Detect which cell encompasses the target text, then output its (X, Y) center coordinate. 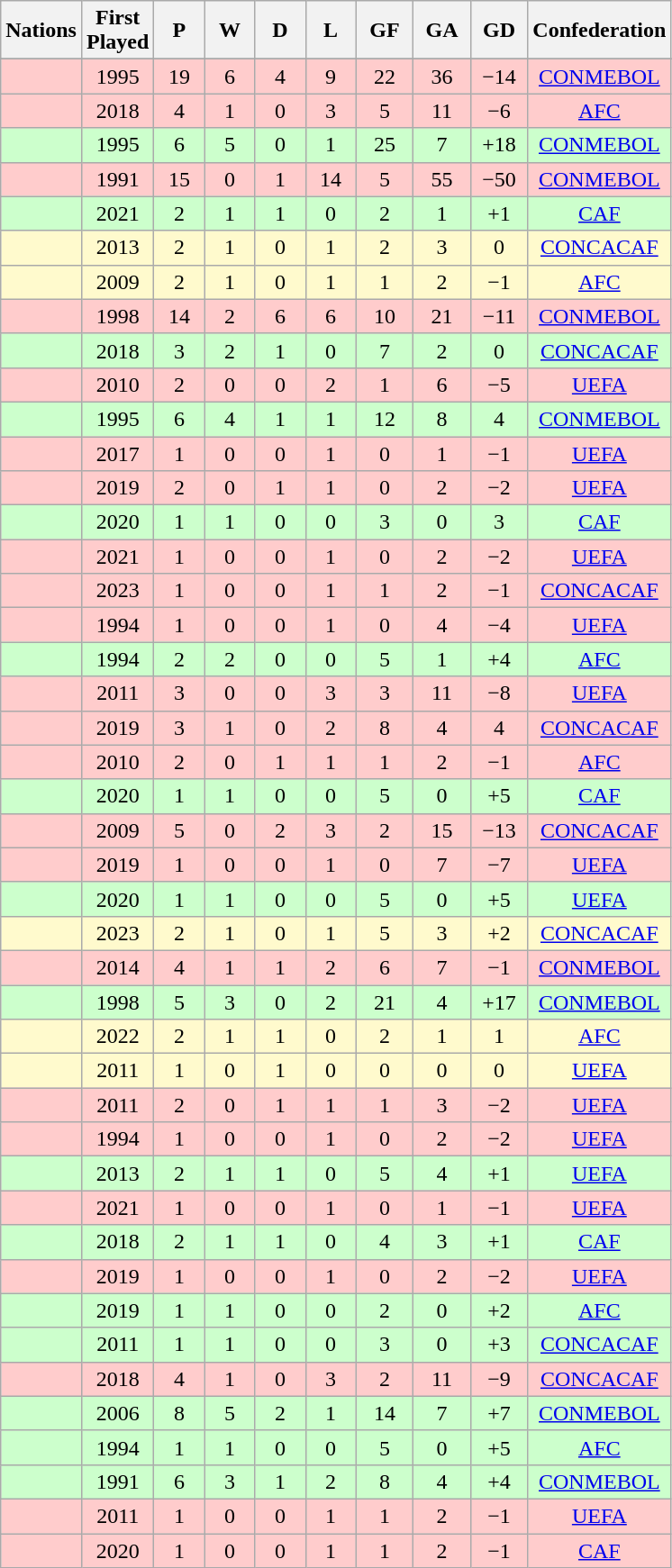
D (280, 31)
W (230, 31)
25 (385, 145)
GD (499, 31)
−9 (499, 1379)
55 (442, 179)
9 (331, 77)
19 (179, 77)
−11 (499, 316)
−4 (499, 625)
−5 (499, 385)
Confederation (600, 31)
−13 (499, 830)
+18 (499, 145)
P (179, 31)
22 (385, 77)
−50 (499, 179)
−7 (499, 865)
GA (442, 31)
GF (385, 31)
−8 (499, 693)
−6 (499, 111)
−14 (499, 77)
2006 (117, 1413)
+17 (499, 1002)
+3 (499, 1345)
10 (385, 316)
L (331, 31)
First Played (117, 31)
2017 (117, 453)
2022 (117, 1037)
12 (385, 419)
Nations (41, 31)
+7 (499, 1413)
2014 (117, 967)
36 (442, 77)
